Locate the cell with the specified text and output its (x, y) center coordinate. 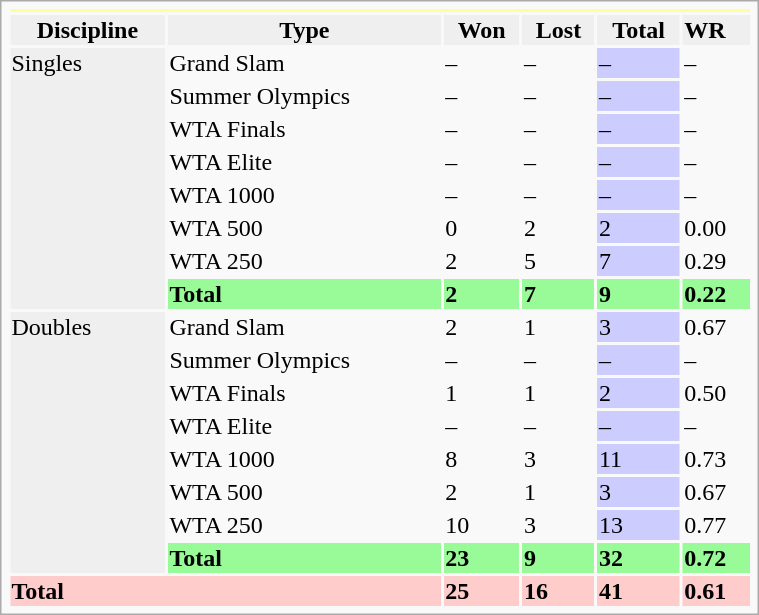
Lost (559, 30)
11 (638, 459)
Singles (88, 178)
0.72 (716, 558)
0.61 (716, 591)
32 (638, 558)
Discipline (88, 30)
0 (482, 228)
41 (638, 591)
0.50 (716, 393)
WR (716, 30)
0.22 (716, 294)
8 (482, 459)
0.00 (716, 228)
16 (559, 591)
13 (638, 525)
25 (482, 591)
Won (482, 30)
23 (482, 558)
0.77 (716, 525)
Type (304, 30)
10 (482, 525)
0.29 (716, 261)
0.73 (716, 459)
5 (559, 261)
Doubles (88, 442)
